Detect which cell encompasses the target text, then output its [x, y] center coordinate. 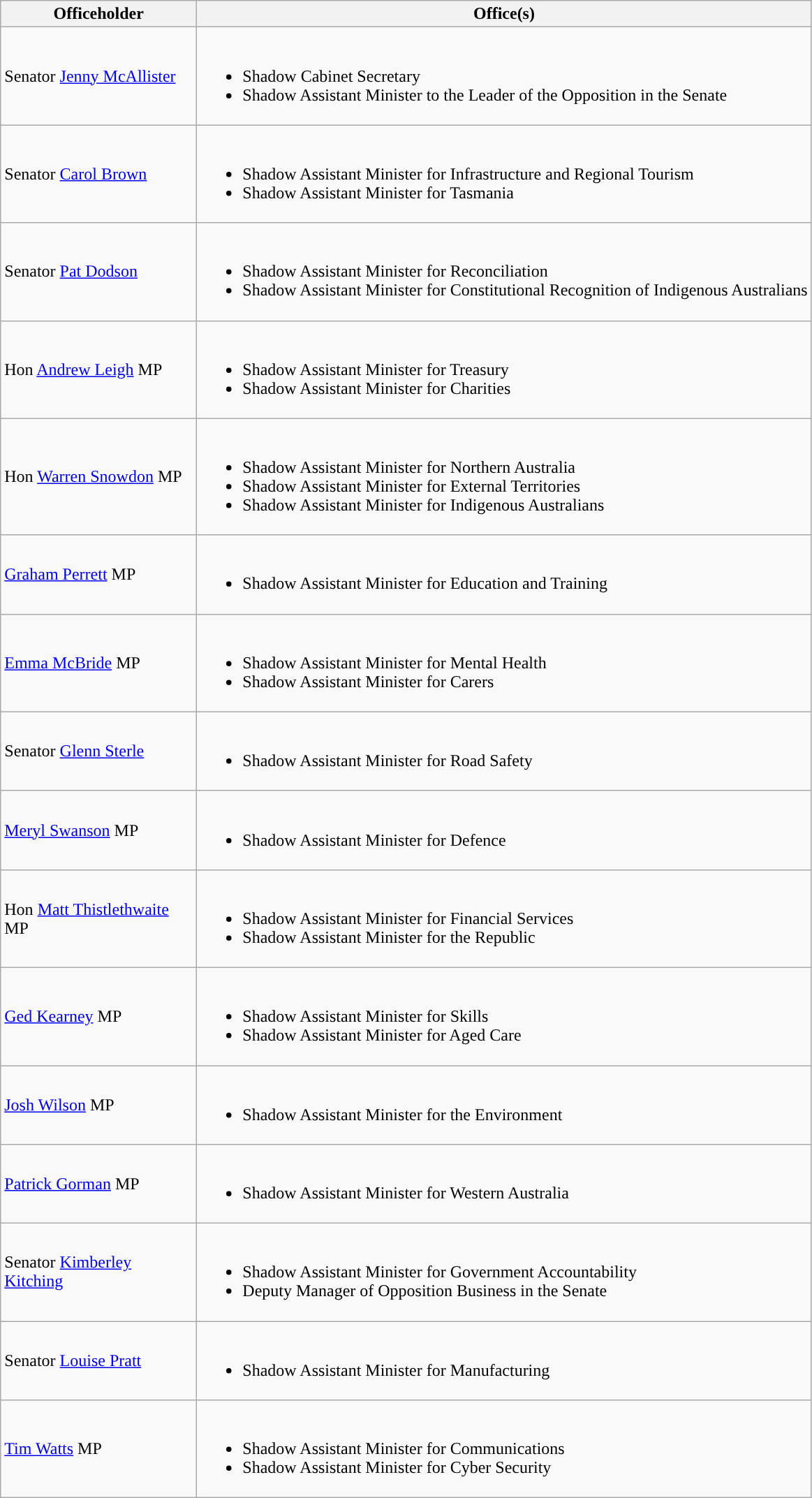
Josh Wilson MP [99, 1105]
Shadow Assistant Minister for Infrastructure and Regional TourismShadow Assistant Minister for Tasmania [504, 174]
Senator Louise Pratt [99, 1360]
Shadow Assistant Minister for Western Australia [504, 1184]
Shadow Assistant Minister for TreasuryShadow Assistant Minister for Charities [504, 369]
Shadow Cabinet SecretaryShadow Assistant Minister to the Leader of the Opposition in the Senate [504, 76]
Shadow Assistant Minister for Government AccountabilityDeputy Manager of Opposition Business in the Senate [504, 1272]
Shadow Assistant Minister for Financial ServicesShadow Assistant Minister for the Republic [504, 918]
Shadow Assistant Minister for SkillsShadow Assistant Minister for Aged Care [504, 1016]
Ged Kearney MP [99, 1016]
Shadow Assistant Minister for ReconciliationShadow Assistant Minister for Constitutional Recognition of Indigenous Australians [504, 272]
Meryl Swanson MP [99, 830]
Hon Andrew Leigh MP [99, 369]
Shadow Assistant Minister for Manufacturing [504, 1360]
Senator Kimberley Kitching [99, 1272]
Officeholder [99, 14]
Senator Jenny McAllister [99, 76]
Shadow Assistant Minister for Road Safety [504, 751]
Graham Perrett MP [99, 574]
Emma McBride MP [99, 663]
Hon Warren Snowdon MP [99, 476]
Patrick Gorman MP [99, 1184]
Shadow Assistant Minister for Mental HealthShadow Assistant Minister for Carers [504, 663]
Shadow Assistant Minister for CommunicationsShadow Assistant Minister for Cyber Security [504, 1449]
Hon Matt Thistlethwaite MP [99, 918]
Tim Watts MP [99, 1449]
Shadow Assistant Minister for Defence [504, 830]
Shadow Assistant Minister for the Environment [504, 1105]
Senator Carol Brown [99, 174]
Senator Glenn Sterle [99, 751]
Shadow Assistant Minister for Education and Training [504, 574]
Senator Pat Dodson [99, 272]
Office(s) [504, 14]
